Provide the (x, y) coordinate of the cell's center where the given text is located.  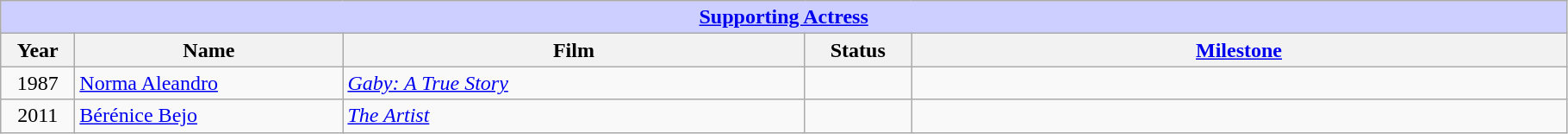
Status (858, 50)
Bérénice Bejo (208, 116)
Name (208, 50)
Supporting Actress (784, 17)
1987 (38, 83)
2011 (38, 116)
Year (38, 50)
Milestone (1239, 50)
Norma Aleandro (208, 83)
Film (574, 50)
Gaby: A True Story (574, 83)
The Artist (574, 116)
